Determine the (x, y) coordinate at the center of the cell enclosing the given text.  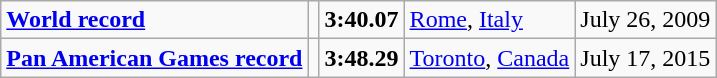
July 17, 2015 (646, 58)
Toronto, Canada (490, 58)
Rome, Italy (490, 20)
3:48.29 (362, 58)
World record (154, 20)
Pan American Games record (154, 58)
July 26, 2009 (646, 20)
3:40.07 (362, 20)
